Output the [x, y] coordinate of the center of the cell containing the given text.  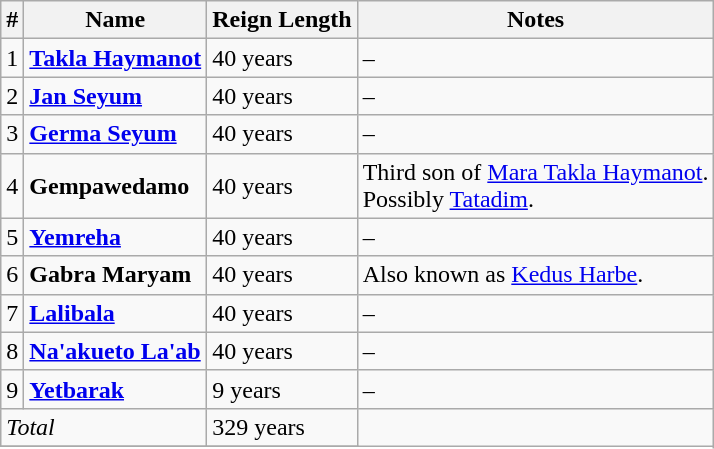
Germa Seyum [116, 134]
4 [12, 186]
9 [12, 389]
# [12, 20]
Takla Haymanot [116, 58]
6 [12, 275]
5 [12, 237]
Yetbarak [116, 389]
3 [12, 134]
Notes [536, 20]
Third son of Mara Takla Haymanot.Possibly Tatadim. [536, 186]
329 years [282, 427]
7 [12, 313]
Also known as Kedus Harbe. [536, 275]
2 [12, 96]
Yemreha [116, 237]
8 [12, 351]
Gabra Maryam [116, 275]
9 years [282, 389]
Name [116, 20]
Reign Length [282, 20]
Gempawedamo [116, 186]
Na'akueto La'ab [116, 351]
Total [104, 427]
1 [12, 58]
Jan Seyum [116, 96]
Lalibala [116, 313]
